Search for the cell housing the specified text and yield its [X, Y] center coordinate. 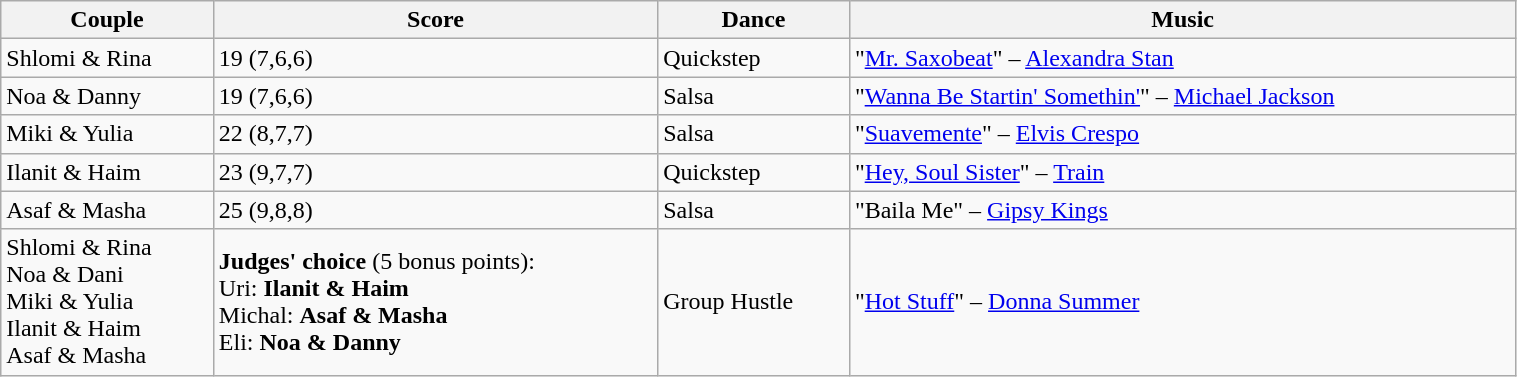
Couple [108, 20]
Music [1182, 20]
23 (9,7,7) [435, 172]
Group Hustle [754, 302]
"Hey, Soul Sister" – Train [1182, 172]
Noa & Danny [108, 96]
Judges' choice (5 bonus points):Uri: Ilanit & HaimMichal: Asaf & MashaEli: Noa & Danny [435, 302]
Shlomi & Rina [108, 58]
Score [435, 20]
"Mr. Saxobeat" – Alexandra Stan [1182, 58]
"Baila Me" – Gipsy Kings [1182, 210]
Asaf & Masha [108, 210]
25 (9,8,8) [435, 210]
Miki & Yulia [108, 134]
22 (8,7,7) [435, 134]
Ilanit & Haim [108, 172]
"Hot Stuff" – Donna Summer [1182, 302]
Shlomi & RinaNoa & DaniMiki & YuliaIlanit & HaimAsaf & Masha [108, 302]
Dance [754, 20]
"Wanna Be Startin' Somethin'" – Michael Jackson [1182, 96]
"Suavemente" – Elvis Crespo [1182, 134]
